Return the [X, Y] coordinate for the center point of the cell that contains the specified text.  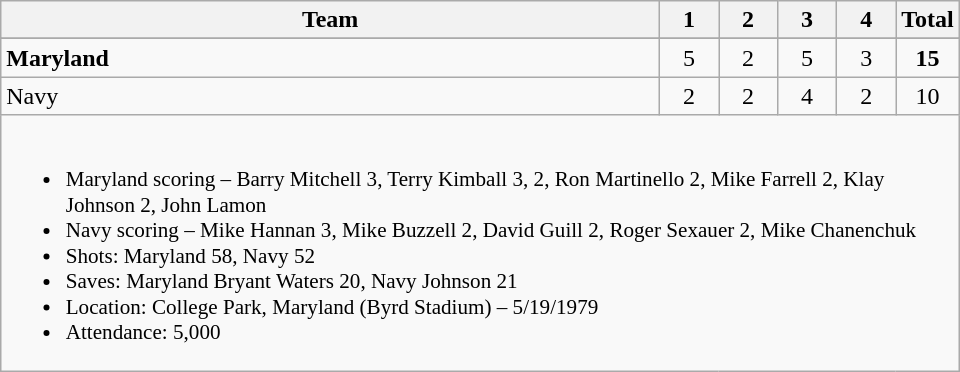
Total [928, 20]
10 [928, 96]
Team [330, 20]
1 [688, 20]
15 [928, 58]
Navy [330, 96]
Maryland [330, 58]
